For the text-containing cell, return its midpoint in (x, y) coordinate format. 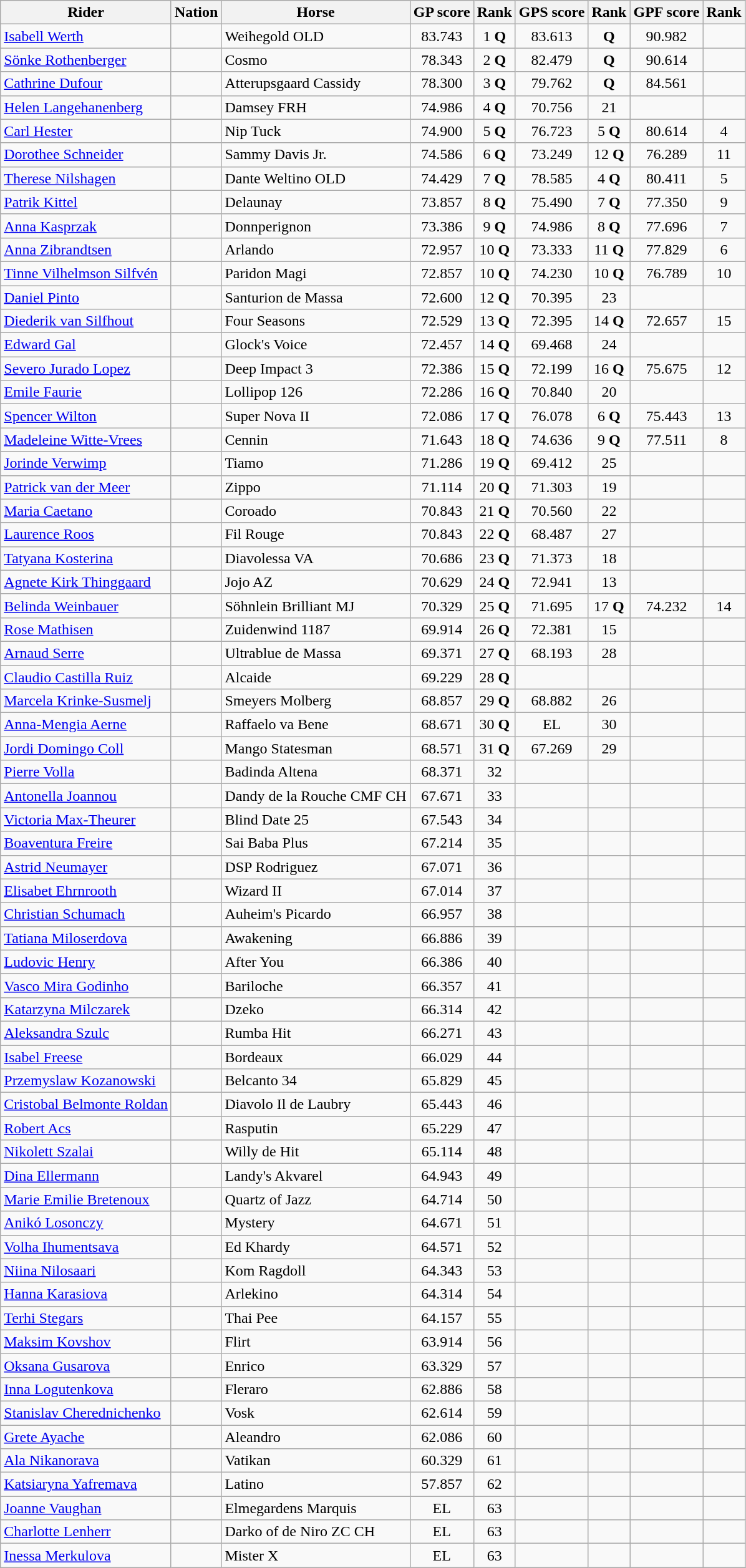
54 (494, 1294)
72.457 (442, 345)
58 (494, 1389)
75.490 (551, 202)
33 (494, 796)
72.529 (442, 321)
65.829 (442, 1081)
72.600 (442, 298)
Zuidenwind 1187 (316, 629)
38 (494, 914)
71.114 (442, 487)
57 (494, 1365)
GPS score (551, 12)
23 (609, 298)
72.957 (442, 249)
77.696 (666, 226)
74.586 (442, 155)
72.941 (551, 582)
57.857 (442, 1484)
Söhnlein Brilliant MJ (316, 606)
64.714 (442, 1199)
51 (494, 1223)
43 (494, 1033)
78.585 (551, 178)
11 Q (609, 249)
Stanislav Cherednichenko (86, 1413)
36 (494, 867)
62.614 (442, 1413)
After You (316, 962)
68.193 (551, 653)
69.468 (551, 345)
Awakening (316, 938)
Anna-Mengia Aerne (86, 725)
Anna Zibrandtsen (86, 249)
60 (494, 1436)
72.086 (442, 416)
Hanna Karasiova (86, 1294)
Astrid Neumayer (86, 867)
65.229 (442, 1128)
Arlekino (316, 1294)
74.636 (551, 440)
Jorinde Verwimp (86, 463)
79.762 (551, 84)
Deep Impact 3 (316, 369)
Cristobal Belmonte Roldan (86, 1105)
Boaventura Freire (86, 843)
25 Q (494, 606)
Emile Faurie (86, 392)
14 (724, 606)
18 Q (494, 440)
Joanne Vaughan (86, 1508)
Ludovic Henry (86, 962)
Isabel Freese (86, 1057)
72.395 (551, 321)
66.957 (442, 914)
73.249 (551, 155)
Marie Emilie Bretenoux (86, 1199)
Paridon Magi (316, 273)
Rumba Hit (316, 1033)
Tatiana Miloserdova (86, 938)
Mango Statesman (316, 748)
Diavolo Il de Laubry (316, 1105)
Marcela Krinke-Susmelj (86, 701)
Wizard II (316, 891)
71.303 (551, 487)
64.943 (442, 1176)
Laurence Roos (86, 535)
74.230 (551, 273)
Vatikan (316, 1461)
Pierre Volla (86, 772)
68.671 (442, 725)
62.886 (442, 1389)
Ed Khardy (316, 1247)
21 (609, 107)
72.286 (442, 392)
Maksim Kovshov (86, 1342)
DSP Rodriguez (316, 867)
Ultrablue de Massa (316, 653)
Daniel Pinto (86, 298)
Latino (316, 1484)
Thai Pee (316, 1318)
67.269 (551, 748)
15 Q (494, 369)
56 (494, 1342)
82.479 (551, 60)
Claudio Castilla Ruiz (86, 677)
60.329 (442, 1461)
42 (494, 1009)
40 (494, 962)
Fleraro (316, 1389)
72.381 (551, 629)
83.743 (442, 36)
Victoria Max-Theurer (86, 820)
66.886 (442, 938)
Belcanto 34 (316, 1081)
Vosk (316, 1413)
Zippo (316, 487)
77.511 (666, 440)
46 (494, 1105)
76.789 (666, 273)
68.571 (442, 748)
Vasco Mira Godinho (86, 985)
28 Q (494, 677)
72.386 (442, 369)
3 Q (494, 84)
Weihegold OLD (316, 36)
Katsiaryna Yafremava (86, 1484)
Helen Langehanenberg (86, 107)
78.343 (442, 60)
Rasputin (316, 1128)
72.657 (666, 321)
90.982 (666, 36)
Badinda Altena (316, 772)
34 (494, 820)
Glock's Voice (316, 345)
1 Q (494, 36)
7 (724, 226)
72.199 (551, 369)
Atterupsgaard Cassidy (316, 84)
Madeleine Witte-Vrees (86, 440)
66.029 (442, 1057)
73.386 (442, 226)
29 Q (494, 701)
74.232 (666, 606)
64.571 (442, 1247)
70.329 (442, 606)
Horse (316, 12)
6 (724, 249)
Przemyslaw Kozanowski (86, 1081)
35 (494, 843)
Four Seasons (316, 321)
30 Q (494, 725)
Auheim's Picardo (316, 914)
68.857 (442, 701)
37 (494, 891)
23 Q (494, 558)
65.114 (442, 1152)
8 (724, 440)
Patrik Kittel (86, 202)
Santurion de Massa (316, 298)
73.333 (551, 249)
Rose Mathisen (86, 629)
5 (724, 178)
77.350 (666, 202)
90.614 (666, 60)
Damsey FRH (316, 107)
67.671 (442, 796)
2 Q (494, 60)
27 Q (494, 653)
50 (494, 1199)
Diederik van Silfhout (86, 321)
Dandy de la Rouche CMF CH (316, 796)
76.078 (551, 416)
71.373 (551, 558)
76.723 (551, 131)
Aleksandra Szulc (86, 1033)
Severo Jurado Lopez (86, 369)
76.289 (666, 155)
22 (609, 511)
Nip Tuck (316, 131)
55 (494, 1318)
Tinne Vilhelmson Silfvén (86, 273)
Dante Weltino OLD (316, 178)
Elmegardens Marquis (316, 1508)
Anna Kasprzak (86, 226)
Delaunay (316, 202)
Cathrine Dufour (86, 84)
64.314 (442, 1294)
Bordeaux (316, 1057)
83.613 (551, 36)
30 (609, 725)
Ala Nikanorava (86, 1461)
Charlotte Lenherr (86, 1532)
Agnete Kirk Thinggaard (86, 582)
Lollipop 126 (316, 392)
Tatyana Kosterina (86, 558)
63.914 (442, 1342)
Antonella Joannou (86, 796)
Patrick van der Meer (86, 487)
Super Nova II (316, 416)
24 Q (494, 582)
64.343 (442, 1270)
Spencer Wilton (86, 416)
Sönke Rothenberger (86, 60)
Mystery (316, 1223)
70.686 (442, 558)
24 (609, 345)
Blind Date 25 (316, 820)
21 Q (494, 511)
Dina Ellermann (86, 1176)
Kom Ragdoll (316, 1270)
Terhi Stegars (86, 1318)
52 (494, 1247)
75.443 (666, 416)
20 (609, 392)
Donnperignon (316, 226)
73.857 (442, 202)
61 (494, 1461)
12 (724, 369)
70.840 (551, 392)
Willy de Hit (316, 1152)
Nikolett Szalai (86, 1152)
Bariloche (316, 985)
Jojo AZ (316, 582)
70.560 (551, 511)
67.214 (442, 843)
71.695 (551, 606)
Tiamo (316, 463)
Dorothee Schneider (86, 155)
80.411 (666, 178)
74.900 (442, 131)
Grete Ayache (86, 1436)
20 Q (494, 487)
Raffaelo va Bene (316, 725)
Cosmo (316, 60)
19 (609, 487)
Inna Logutenkova (86, 1389)
Isabell Werth (86, 36)
Sammy Davis Jr. (316, 155)
Belinda Weinbauer (86, 606)
67.014 (442, 891)
72.857 (442, 273)
32 (494, 772)
Christian Schumach (86, 914)
67.071 (442, 867)
Alcaide (316, 677)
28 (609, 653)
66.271 (442, 1033)
Katarzyna Milczarek (86, 1009)
66.386 (442, 962)
Rider (86, 12)
77.829 (666, 249)
80.614 (666, 131)
45 (494, 1081)
Fil Rouge (316, 535)
4 (724, 131)
68.882 (551, 701)
Darko of de Niro ZC CH (316, 1532)
Anikó Losonczy (86, 1223)
Quartz of Jazz (316, 1199)
GPF score (666, 12)
66.314 (442, 1009)
62.086 (442, 1436)
Sai Baba Plus (316, 843)
41 (494, 985)
69.371 (442, 653)
66.357 (442, 985)
Cennin (316, 440)
Maria Caetano (86, 511)
Jordi Domingo Coll (86, 748)
84.561 (666, 84)
Landy's Akvarel (316, 1176)
Diavolessa VA (316, 558)
27 (609, 535)
69.412 (551, 463)
Mister X (316, 1556)
49 (494, 1176)
Nation (196, 12)
Carl Hester (86, 131)
Arlando (316, 249)
71.286 (442, 463)
53 (494, 1270)
48 (494, 1152)
65.443 (442, 1105)
68.371 (442, 772)
10 (724, 273)
59 (494, 1413)
63.329 (442, 1365)
18 (609, 558)
70.756 (551, 107)
26 (609, 701)
Therese Nilshagen (86, 178)
64.671 (442, 1223)
78.300 (442, 84)
26 Q (494, 629)
Niina Nilosaari (86, 1270)
39 (494, 938)
Oksana Gusarova (86, 1365)
70.629 (442, 582)
Inessa Merkulova (86, 1556)
47 (494, 1128)
62 (494, 1484)
Smeyers Molberg (316, 701)
GP score (442, 12)
64.157 (442, 1318)
11 (724, 155)
Robert Acs (86, 1128)
9 (724, 202)
70.395 (551, 298)
Elisabet Ehrnrooth (86, 891)
22 Q (494, 535)
44 (494, 1057)
Coroado (316, 511)
69.914 (442, 629)
Edward Gal (86, 345)
25 (609, 463)
75.675 (666, 369)
31 Q (494, 748)
Aleandro (316, 1436)
Flirt (316, 1342)
68.487 (551, 535)
74.429 (442, 178)
69.229 (442, 677)
13 Q (494, 321)
Volha Ihumentsava (86, 1247)
19 Q (494, 463)
67.543 (442, 820)
Dzeko (316, 1009)
71.643 (442, 440)
29 (609, 748)
Arnaud Serre (86, 653)
Enrico (316, 1365)
